Return the (X, Y) coordinate for the center point of the cell that contains the specified text.  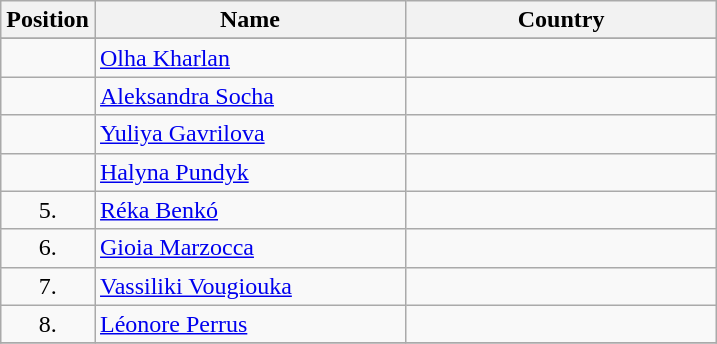
Yuliya Gavrilova (250, 134)
Léonore Perrus (250, 324)
5. (48, 210)
8. (48, 324)
Vassiliki Vougiouka (250, 286)
Olha Kharlan (250, 58)
Réka Benkó (250, 210)
6. (48, 248)
7. (48, 286)
Country (562, 20)
Aleksandra Socha (250, 96)
Gioia Marzocca (250, 248)
Position (48, 20)
Halyna Pundyk (250, 172)
Name (250, 20)
